Return the [x, y] coordinate for the center point of the cell that contains the specified text.  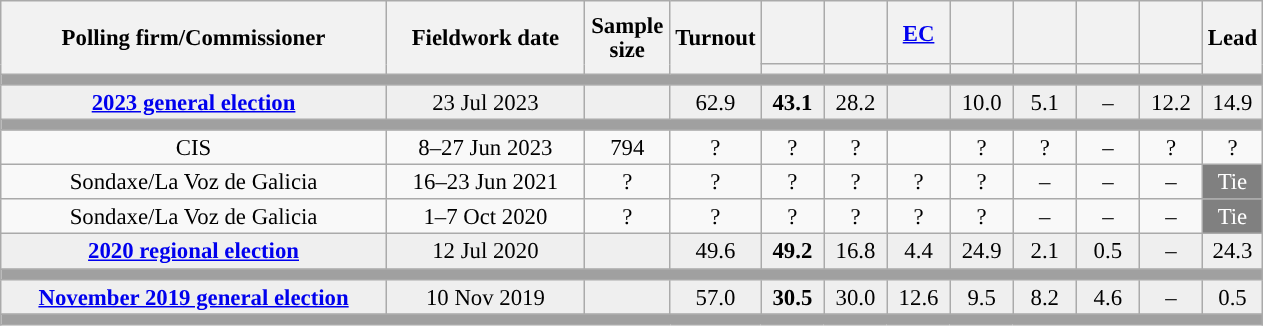
12.6 [918, 296]
62.9 [716, 102]
49.2 [792, 252]
10 Nov 2019 [485, 296]
1–7 Oct 2020 [485, 218]
24.3 [1232, 252]
November 2019 general election [194, 296]
57.0 [716, 296]
2020 regional election [194, 252]
Sample size [627, 38]
49.6 [716, 252]
12.2 [1170, 102]
EC [918, 32]
30.0 [856, 296]
16.8 [856, 252]
Turnout [716, 38]
4.6 [1108, 296]
12 Jul 2020 [485, 252]
30.5 [792, 296]
5.1 [1044, 102]
CIS [194, 148]
10.0 [982, 102]
2.1 [1044, 252]
24.9 [982, 252]
8–27 Jun 2023 [485, 148]
2023 general election [194, 102]
Fieldwork date [485, 38]
Lead [1232, 38]
28.2 [856, 102]
9.5 [982, 296]
23 Jul 2023 [485, 102]
794 [627, 148]
14.9 [1232, 102]
Polling firm/Commissioner [194, 38]
43.1 [792, 102]
16–23 Jun 2021 [485, 182]
4.4 [918, 252]
8.2 [1044, 296]
